Return the (X, Y) coordinate for the center point of the cell that contains the specified text.  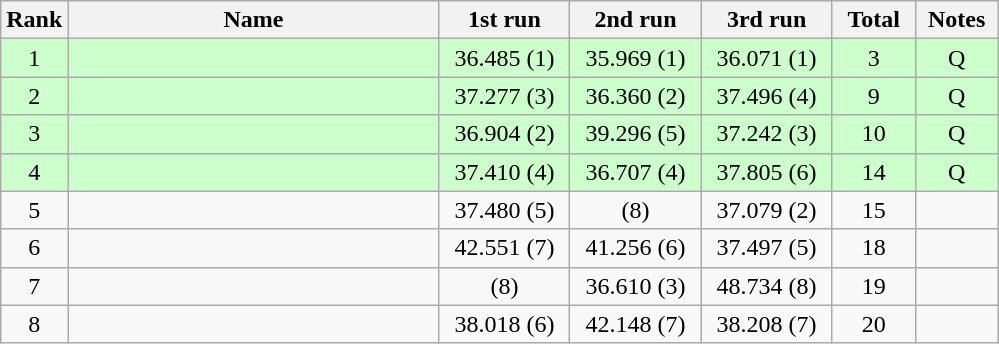
Name (254, 20)
Notes (956, 20)
5 (34, 210)
2nd run (636, 20)
1st run (504, 20)
36.071 (1) (766, 58)
42.551 (7) (504, 248)
7 (34, 286)
15 (874, 210)
35.969 (1) (636, 58)
1 (34, 58)
42.148 (7) (636, 324)
37.496 (4) (766, 96)
37.410 (4) (504, 172)
9 (874, 96)
4 (34, 172)
37.497 (5) (766, 248)
20 (874, 324)
18 (874, 248)
38.208 (7) (766, 324)
36.707 (4) (636, 172)
14 (874, 172)
39.296 (5) (636, 134)
37.277 (3) (504, 96)
37.805 (6) (766, 172)
Rank (34, 20)
36.610 (3) (636, 286)
19 (874, 286)
8 (34, 324)
Total (874, 20)
10 (874, 134)
38.018 (6) (504, 324)
36.360 (2) (636, 96)
6 (34, 248)
3rd run (766, 20)
37.480 (5) (504, 210)
41.256 (6) (636, 248)
2 (34, 96)
36.904 (2) (504, 134)
48.734 (8) (766, 286)
37.079 (2) (766, 210)
37.242 (3) (766, 134)
36.485 (1) (504, 58)
